Return the (x, y) coordinate for the center point of the cell that contains the specified text.  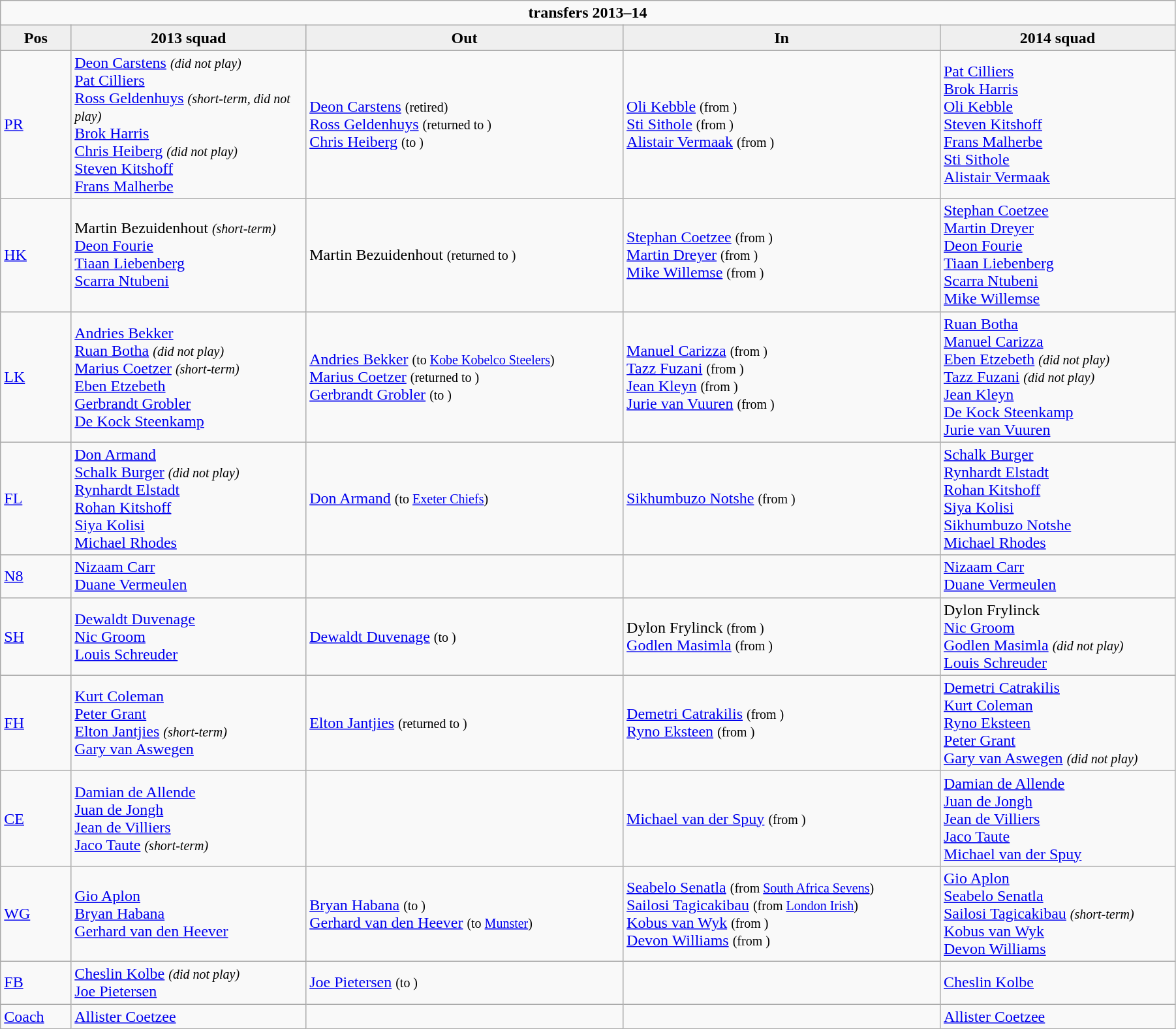
Elton Jantjies (returned to ) (465, 723)
PR (36, 124)
Manuel Carizza (from ) Tazz Fuzani (from ) Jean Kleyn (from ) Jurie van Vuuren (from ) (782, 377)
FB (36, 982)
N8 (36, 576)
Cheslin Kolbe (did not play)Joe Pietersen (189, 982)
Stephan Coetzee (from ) Martin Dreyer (from ) Mike Willemse (from ) (782, 255)
Kurt ColemanPeter GrantElton Jantjies (short-term)Gary van Aswegen (189, 723)
Dylon Frylinck (from ) Godlen Masimla (from ) (782, 636)
SH (36, 636)
FL (36, 499)
Gio AplonBryan HabanaGerhard van den Heever (189, 913)
Andries BekkerRuan Botha (did not play)Marius Coetzer (short-term)Eben EtzebethGerbrandt GroblerDe Kock Steenkamp (189, 377)
Pat CilliersBrok HarrisOli KebbleSteven KitshoffFrans MalherbeSti SitholeAlistair Vermaak (1057, 124)
Andries Bekker (to Kobe Kobelco Steelers) Marius Coetzer (returned to ) Gerbrandt Grobler (to ) (465, 377)
2013 squad (189, 38)
Martin Bezuidenhout (short-term)Deon FourieTiaan LiebenbergScarra Ntubeni (189, 255)
HK (36, 255)
transfers 2013–14 (588, 13)
Deon Carstens (retired) Ross Geldenhuys (returned to ) Chris Heiberg (to ) (465, 124)
Stephan CoetzeeMartin DreyerDeon FourieTiaan LiebenbergScarra NtubeniMike Willemse (1057, 255)
LK (36, 377)
Sikhumbuzo Notshe (from ) (782, 499)
Gio AplonSeabelo SenatlaSailosi Tagicakibau (short-term)Kobus van WykDevon Williams (1057, 913)
Seabelo Senatla (from South Africa Sevens) Sailosi Tagicakibau (from London Irish) Kobus van Wyk (from ) Devon Williams (from ) (782, 913)
Damian de AllendeJuan de JonghJean de VilliersJaco Taute (short-term) (189, 818)
Dewaldt DuvenageNic GroomLouis Schreuder (189, 636)
FH (36, 723)
CE (36, 818)
Don Armand (to Exeter Chiefs) (465, 499)
Pos (36, 38)
Dewaldt Duvenage (to ) (465, 636)
Demetri Catrakilis (from ) Ryno Eksteen (from ) (782, 723)
Ruan BothaManuel CarizzaEben Etzebeth (did not play)Tazz Fuzani (did not play)Jean KleynDe Kock SteenkampJurie van Vuuren (1057, 377)
Out (465, 38)
Don ArmandSchalk Burger (did not play)Rynhardt ElstadtRohan KitshoffSiya KolisiMichael Rhodes (189, 499)
Michael van der Spuy (from ) (782, 818)
2014 squad (1057, 38)
Coach (36, 1017)
WG (36, 913)
Joe Pietersen (to ) (465, 982)
Demetri CatrakilisKurt ColemanRyno EksteenPeter GrantGary van Aswegen (did not play) (1057, 723)
Dylon FrylinckNic GroomGodlen Masimla (did not play)Louis Schreuder (1057, 636)
In (782, 38)
Oli Kebble (from ) Sti Sithole (from ) Alistair Vermaak (from ) (782, 124)
Schalk BurgerRynhardt ElstadtRohan KitshoffSiya KolisiSikhumbuzo NotsheMichael Rhodes (1057, 499)
Bryan Habana (to ) Gerhard van den Heever (to Munster) (465, 913)
Damian de AllendeJuan de JonghJean de VilliersJaco TauteMichael van der Spuy (1057, 818)
Martin Bezuidenhout (returned to ) (465, 255)
Cheslin Kolbe (1057, 982)
